Determine the [x, y] coordinate at the center of the cell enclosing the given text.  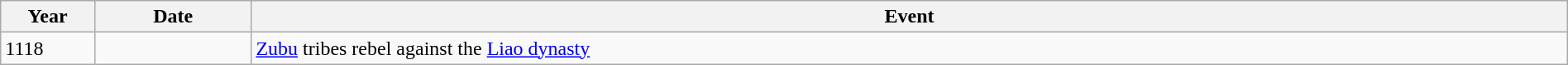
Zubu tribes rebel against the Liao dynasty [910, 48]
1118 [48, 48]
Date [172, 17]
Year [48, 17]
Event [910, 17]
